Return [X, Y] of the center of cell containing provided text 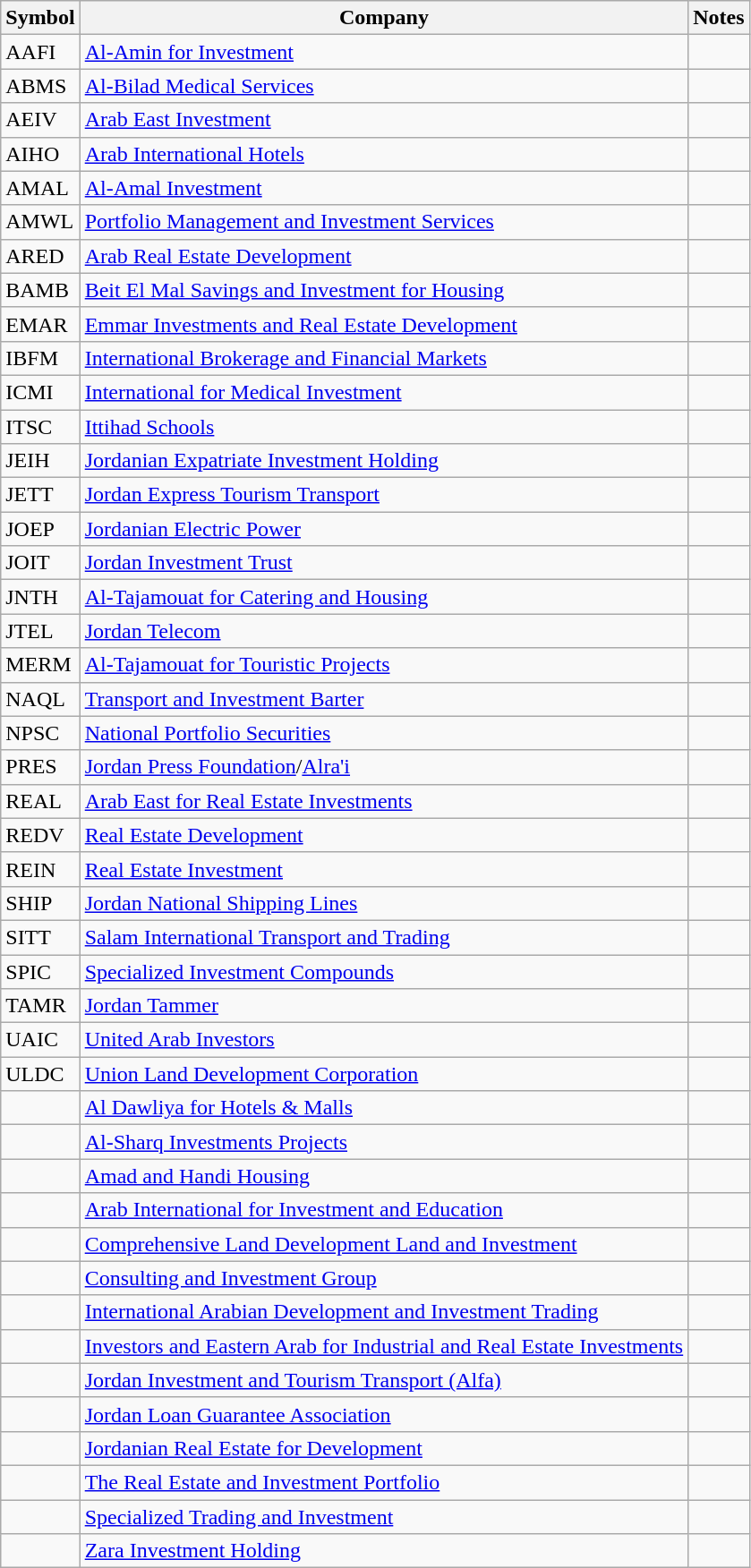
Arab International Hotels [384, 154]
SITT [40, 937]
Al-Sharq Investments Projects [384, 1142]
AEIV [40, 120]
Specialized Investment Compounds [384, 971]
REAL [40, 801]
Jordan Telecom [384, 631]
Jordan Tammer [384, 1006]
Al-Tajamouat for Touristic Projects [384, 665]
Al Dawliya for Hotels & Malls [384, 1108]
JTEL [40, 631]
REIN [40, 869]
Jordan Press Foundation/Alra'i [384, 767]
Notes [719, 18]
Zara Investment Holding [384, 1551]
ICMI [40, 392]
International Brokerage and Financial Markets [384, 358]
ULDC [40, 1074]
Jordan Investment and Tourism Transport (Alfa) [384, 1380]
UAIC [40, 1040]
Jordan Express Tourism Transport [384, 495]
AMAL [40, 188]
United Arab Investors [384, 1040]
Real Estate Development [384, 835]
The Real Estate and Investment Portfolio [384, 1482]
International Arabian Development and Investment Trading [384, 1312]
NAQL [40, 699]
Al-Amin for Investment [384, 52]
Union Land Development Corporation [384, 1074]
EMAR [40, 324]
Real Estate Investment [384, 869]
Portfolio Management and Investment Services [384, 222]
Al-Bilad Medical Services [384, 86]
PRES [40, 767]
SPIC [40, 971]
International for Medical Investment [384, 392]
ARED [40, 256]
JETT [40, 495]
SHIP [40, 903]
Jordan Investment Trust [384, 563]
Arab East Investment [384, 120]
BAMB [40, 290]
Amad and Handi Housing [384, 1176]
AMWL [40, 222]
Al-Tajamouat for Catering and Housing [384, 597]
NPSC [40, 733]
JOEP [40, 529]
Jordanian Electric Power [384, 529]
Consulting and Investment Group [384, 1278]
Company [384, 18]
TAMR [40, 1006]
Jordan Loan Guarantee Association [384, 1414]
Jordanian Expatriate Investment Holding [384, 461]
Jordan National Shipping Lines [384, 903]
AAFI [40, 52]
ITSC [40, 427]
Comprehensive Land Development Land and Investment [384, 1244]
JNTH [40, 597]
Jordanian Real Estate for Development [384, 1448]
ABMS [40, 86]
National Portfolio Securities [384, 733]
JEIH [40, 461]
Ittihad Schools [384, 427]
Al-Amal Investment [384, 188]
Arab Real Estate Development [384, 256]
Arab East for Real Estate Investments [384, 801]
Beit El Mal Savings and Investment for Housing [384, 290]
Investors and Eastern Arab for Industrial and Real Estate Investments [384, 1346]
Symbol [40, 18]
Specialized Trading and Investment [384, 1517]
Emmar Investments and Real Estate Development [384, 324]
Salam International Transport and Trading [384, 937]
Arab International for Investment and Education [384, 1210]
MERM [40, 665]
AIHO [40, 154]
REDV [40, 835]
Transport and Investment Barter [384, 699]
IBFM [40, 358]
JOIT [40, 563]
